Detect which cell encompasses the target text, then output its [x, y] center coordinate. 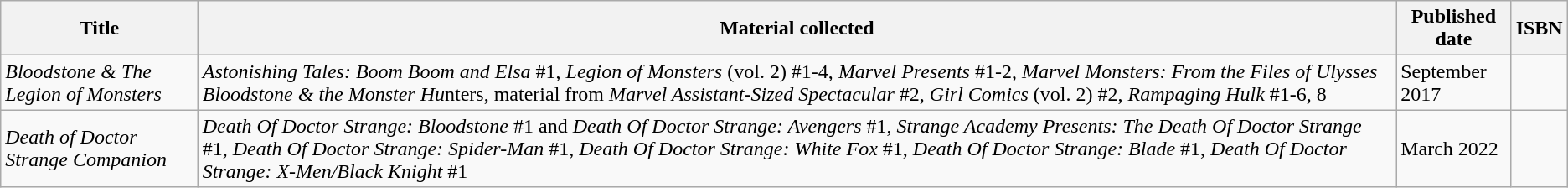
March 2022 [1454, 149]
September 2017 [1454, 82]
ISBN [1540, 29]
Published date [1454, 29]
Title [99, 29]
Death of Doctor Strange Companion [99, 149]
Bloodstone & The Legion of Monsters [99, 82]
Material collected [797, 29]
